Find where the given text appears and provide that cell's center as [x, y] coordinate. 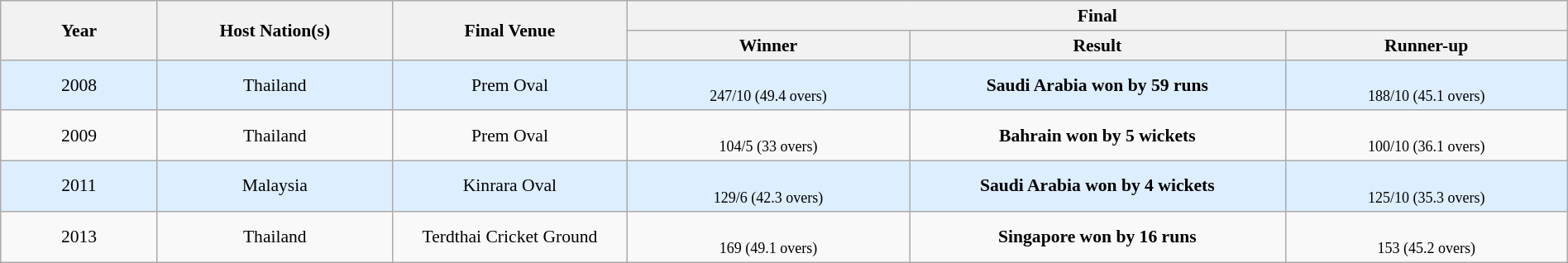
Final [1098, 16]
Kinrara Oval [509, 187]
153 (45.2 overs) [1426, 237]
Bahrain won by 5 wickets [1098, 136]
Result [1098, 45]
104/5 (33 overs) [769, 136]
2009 [79, 136]
Saudi Arabia won by 59 runs [1098, 84]
Final Venue [509, 30]
Terdthai Cricket Ground [509, 237]
Host Nation(s) [275, 30]
Singapore won by 16 runs [1098, 237]
169 (49.1 overs) [769, 237]
2008 [79, 84]
Winner [769, 45]
100/10 (36.1 overs) [1426, 136]
2013 [79, 237]
247/10 (49.4 overs) [769, 84]
Year [79, 30]
Malaysia [275, 187]
Saudi Arabia won by 4 wickets [1098, 187]
129/6 (42.3 overs) [769, 187]
125/10 (35.3 overs) [1426, 187]
2011 [79, 187]
Runner-up [1426, 45]
188/10 (45.1 overs) [1426, 84]
